For the text-containing cell, return its midpoint in (x, y) coordinate format. 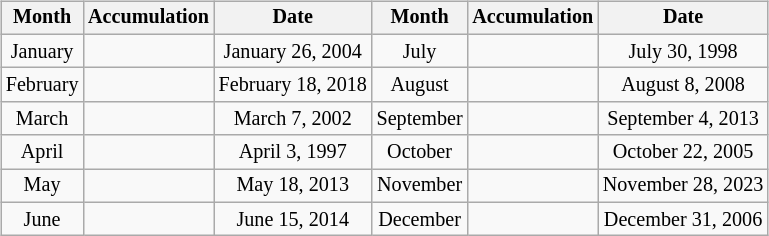
July 30, 1998 (683, 51)
June (42, 219)
May (42, 186)
August (420, 85)
November (420, 186)
July (420, 51)
April (42, 152)
June 15, 2014 (293, 219)
January (42, 51)
April 3, 1997 (293, 152)
September 4, 2013 (683, 119)
February 18, 2018 (293, 85)
December (420, 219)
November 28, 2023 (683, 186)
December 31, 2006 (683, 219)
May 18, 2013 (293, 186)
October 22, 2005 (683, 152)
March (42, 119)
February (42, 85)
March 7, 2002 (293, 119)
October (420, 152)
September (420, 119)
January 26, 2004 (293, 51)
August 8, 2008 (683, 85)
